Return the [X, Y] coordinate for the center point of the cell that contains the specified text.  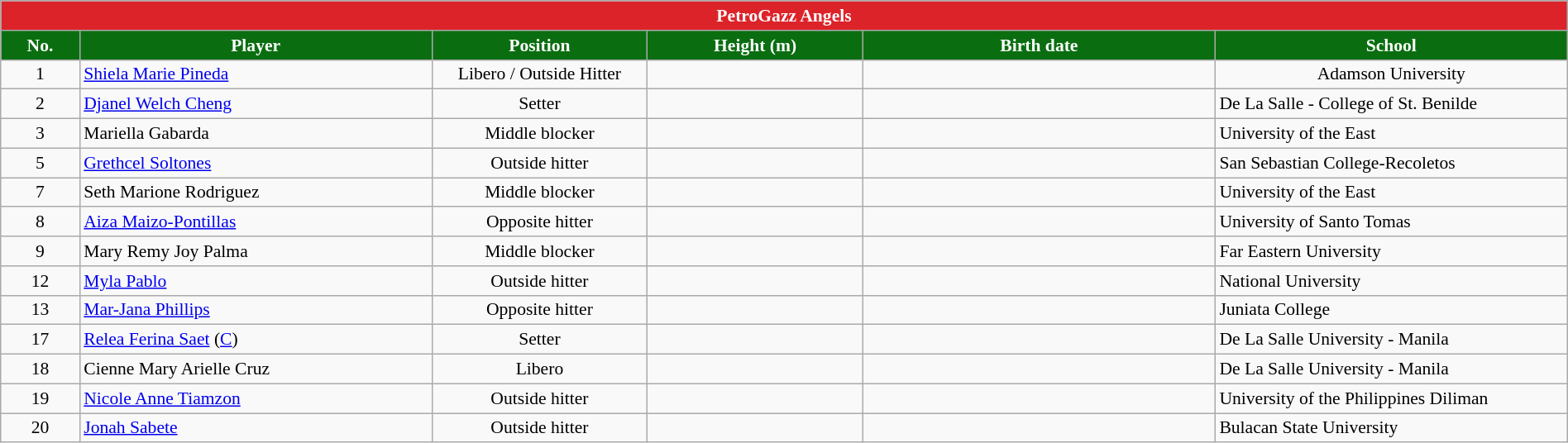
Birth date [1039, 45]
Height (m) [756, 45]
Relea Ferina Saet (C) [256, 340]
Nicole Anne Tiamzon [256, 398]
Grethcel Soltones [256, 163]
Libero [539, 369]
Far Eastern University [1391, 251]
Adamson University [1391, 74]
Libero / Outside Hitter [539, 74]
7 [40, 193]
9 [40, 251]
De La Salle - College of St. Benilde [1391, 104]
19 [40, 398]
San Sebastian College-Recoletos [1391, 163]
Djanel Welch Cheng [256, 104]
Player [256, 45]
Cienne Mary Arielle Cruz [256, 369]
17 [40, 340]
5 [40, 163]
Mariella Gabarda [256, 134]
Bulacan State University [1391, 428]
1 [40, 74]
8 [40, 222]
Position [539, 45]
18 [40, 369]
Mar-Jana Phillips [256, 310]
School [1391, 45]
University of the Philippines Diliman [1391, 398]
Myla Pablo [256, 281]
No. [40, 45]
20 [40, 428]
University of Santo Tomas [1391, 222]
13 [40, 310]
Jonah Sabete [256, 428]
Shiela Marie Pineda [256, 74]
Mary Remy Joy Palma [256, 251]
2 [40, 104]
National University [1391, 281]
Juniata College [1391, 310]
PetroGazz Angels [784, 16]
Aiza Maizo-Pontillas [256, 222]
12 [40, 281]
3 [40, 134]
Seth Marione Rodriguez [256, 193]
